Scan for the cell matching the given text and deliver its [x, y] coordinate at center. 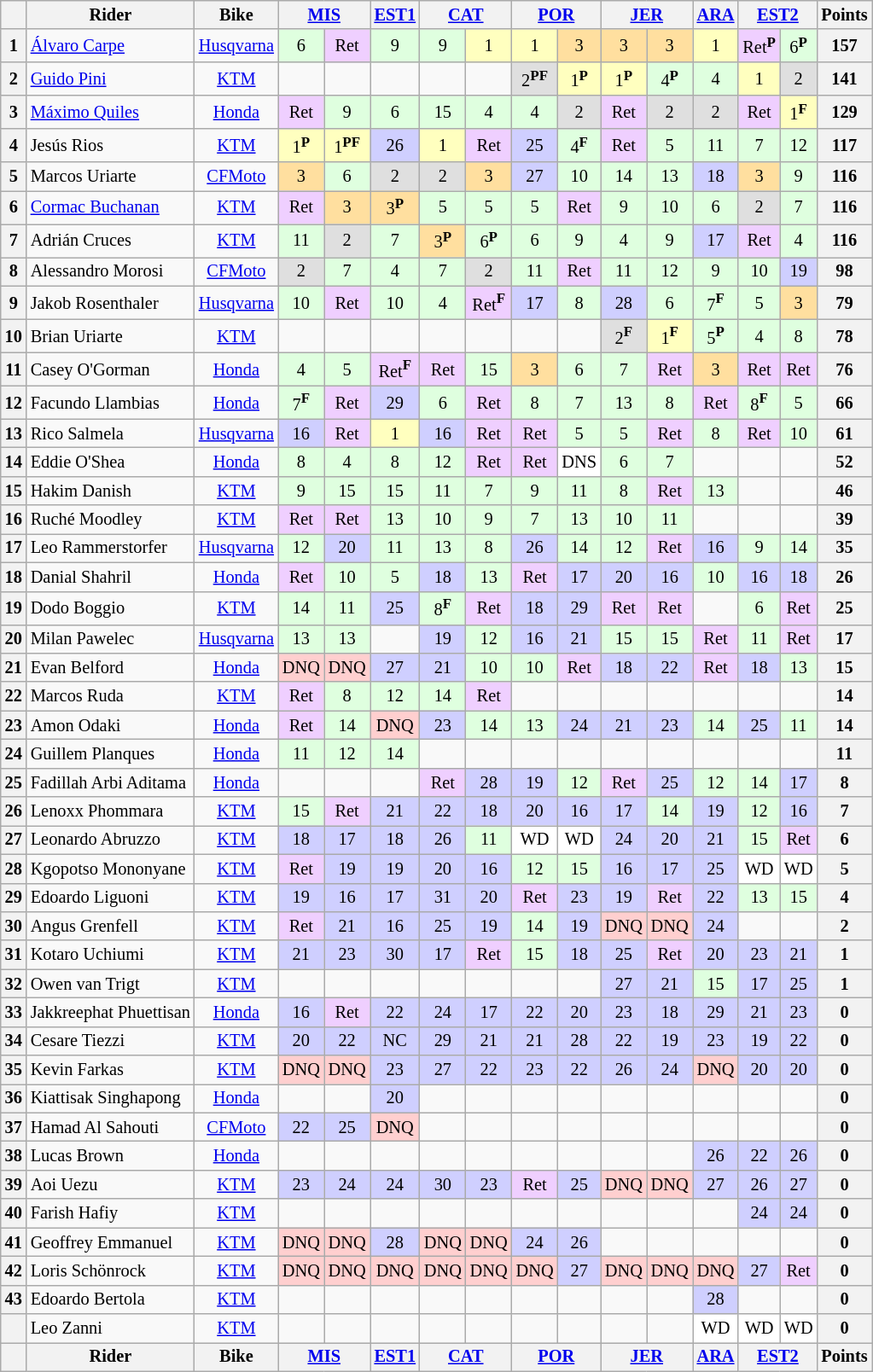
Kotaro Uchiumi [111, 955]
Milan Pawelec [111, 639]
34 [14, 1041]
Jesús Rios [111, 145]
Edoardo Bertola [111, 1299]
Kevin Farkas [111, 1070]
Marcos Ruda [111, 696]
Kiattisak Singhapong [111, 1098]
Hamad Al Sahouti [111, 1127]
Geoffrey Emmanuel [111, 1242]
38 [14, 1156]
Cormac Buchanan [111, 206]
Jakkreephat Phuettisan [111, 1012]
32 [14, 984]
36 [14, 1098]
76 [844, 369]
Farish Hafiy [111, 1213]
Amon Odaki [111, 725]
4P [670, 78]
Guido Pini [111, 78]
Kgopotso Mononyane [111, 869]
37 [14, 1127]
33 [14, 1012]
46 [844, 491]
Facundo Llambias [111, 403]
Leo Zanni [111, 1328]
2PF [535, 78]
Adrián Cruces [111, 241]
5P [716, 336]
Casey O'Gorman [111, 369]
52 [844, 462]
DNS [579, 462]
Leo Rammerstorfer [111, 548]
141 [844, 78]
Máximo Quiles [111, 113]
Edoardo Liguoni [111, 898]
Jakob Rosenthaler [111, 302]
98 [844, 271]
Evan Belford [111, 667]
Álvaro Carpe [111, 46]
40 [14, 1213]
Angus Grenfell [111, 926]
2F [624, 336]
Aoi Uezu [111, 1184]
Fadillah Arbi Aditama [111, 782]
129 [844, 113]
Cesare Tiezzi [111, 1041]
117 [844, 145]
42 [14, 1270]
41 [14, 1242]
Hakim Danish [111, 491]
61 [844, 433]
Rico Salmela [111, 433]
Owen van Trigt [111, 984]
78 [844, 336]
157 [844, 46]
79 [844, 302]
RetP [759, 46]
Ruché Moodley [111, 520]
Loris Schönrock [111, 1270]
Brian Uriarte [111, 336]
66 [844, 403]
Eddie O'Shea [111, 462]
Lucas Brown [111, 1156]
Lenoxx Phommara [111, 811]
Leonardo Abruzzo [111, 840]
Alessandro Morosi [111, 271]
Danial Shahril [111, 577]
NC [395, 1041]
1PF [347, 145]
Guillem Planques [111, 753]
Marcos Uriarte [111, 177]
Dodo Boggio [111, 608]
43 [14, 1299]
4F [579, 145]
